Scan for the cell matching the given text and deliver its [x, y] coordinate at center. 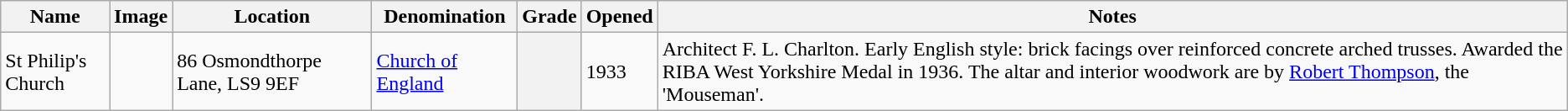
Church of England [445, 71]
Location [272, 17]
86 Osmondthorpe Lane, LS9 9EF [272, 71]
1933 [620, 71]
Grade [549, 17]
Opened [620, 17]
St Philip's Church [55, 71]
Name [55, 17]
Denomination [445, 17]
Image [141, 17]
Notes [1112, 17]
